Find where the given text appears and provide that cell's center as [x, y] coordinate. 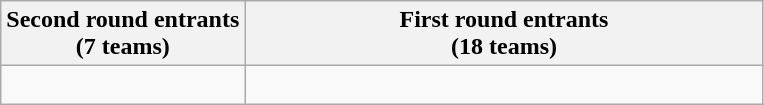
First round entrants(18 teams) [504, 34]
Second round entrants(7 teams) [123, 34]
